Return [x, y] of the center of cell containing provided text 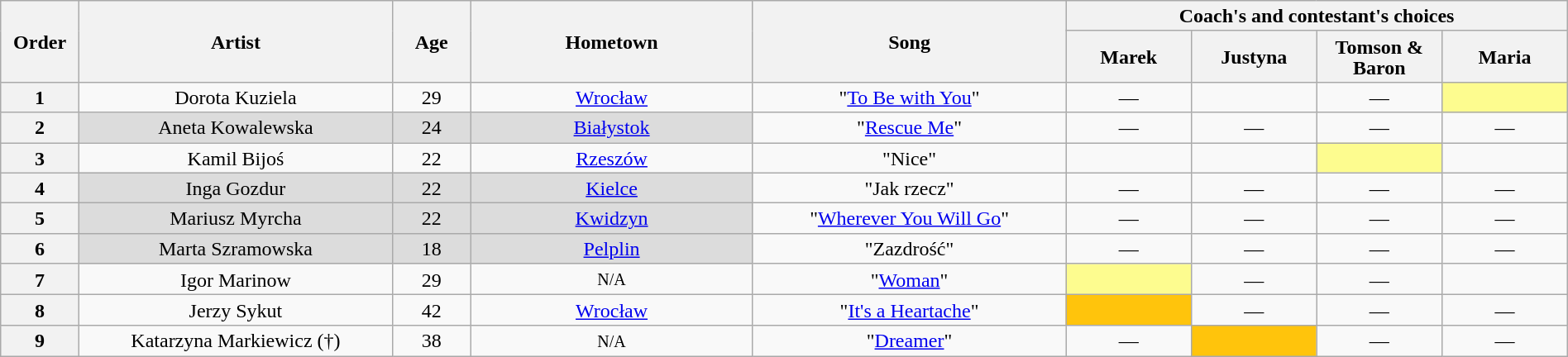
Jerzy Sykut [235, 311]
Hometown [612, 41]
9 [40, 340]
"Wherever You Will Go" [910, 218]
Coach's and contestant's choices [1317, 17]
Aneta Kowalewska [235, 127]
5 [40, 218]
Marta Szramowska [235, 248]
Song [910, 41]
Kielce [612, 188]
"To Be with You" [910, 98]
"It's a Heartache" [910, 311]
Dorota Kuziela [235, 98]
Tomson & Baron [1379, 56]
Rzeszów [612, 157]
"Dreamer" [910, 340]
Igor Marinow [235, 279]
Age [432, 41]
3 [40, 157]
"Zazdrość" [910, 248]
Kwidzyn [612, 218]
Katarzyna Markiewicz (†) [235, 340]
Białystok [612, 127]
Order [40, 41]
"Rescue Me" [910, 127]
8 [40, 311]
7 [40, 279]
Artist [235, 41]
2 [40, 127]
Pelplin [612, 248]
24 [432, 127]
42 [432, 311]
1 [40, 98]
18 [432, 248]
"Nice" [910, 157]
Maria [1505, 56]
Justyna [1255, 56]
"Woman" [910, 279]
4 [40, 188]
38 [432, 340]
Inga Gozdur [235, 188]
"Jak rzecz" [910, 188]
6 [40, 248]
Mariusz Myrcha [235, 218]
Marek [1129, 56]
Kamil Bijoś [235, 157]
